Extract the (X, Y) coordinate from the center of the cell holding the provided text.  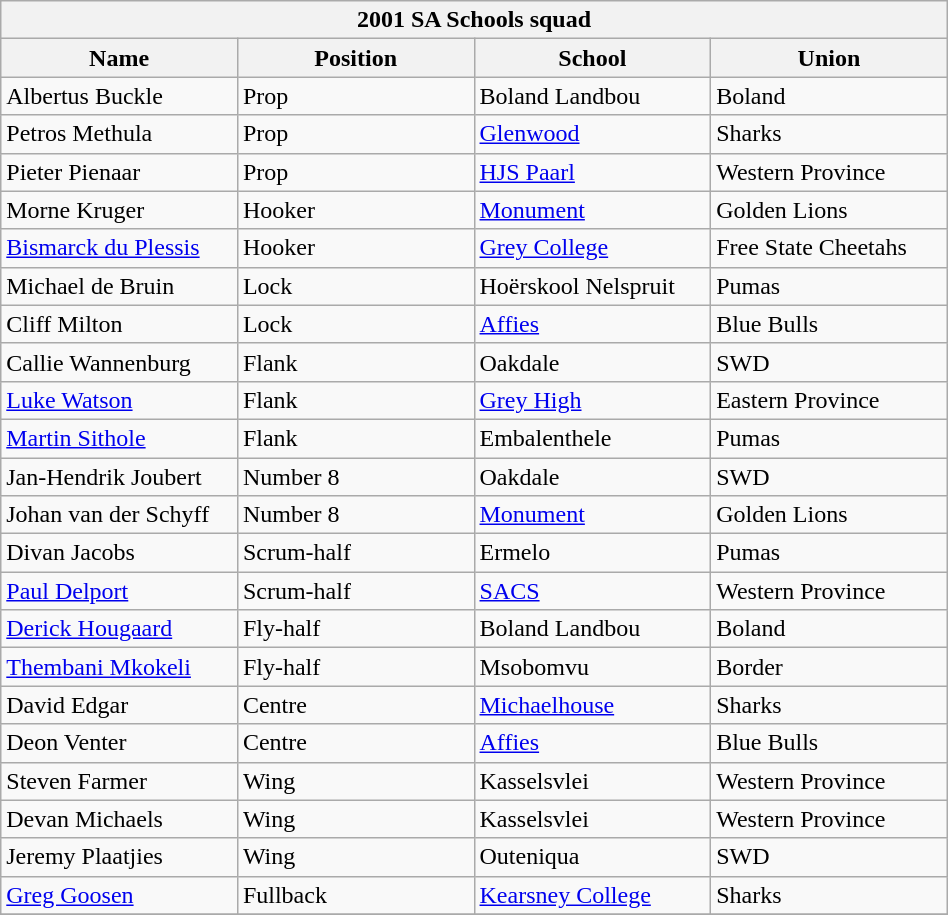
Glenwood (592, 134)
Paul Delport (120, 591)
SACS (592, 591)
Hoërskool Nelspruit (592, 286)
Union (830, 58)
Derick Hougaard (120, 629)
Pieter Pienaar (120, 172)
Cliff Milton (120, 324)
Johan van der Schyff (120, 515)
Morne Kruger (120, 210)
Free State Cheetahs (830, 248)
Eastern Province (830, 400)
Outeniqua (592, 857)
Luke Watson (120, 400)
School (592, 58)
Michaelhouse (592, 705)
Devan Michaels (120, 819)
Callie Wannenburg (120, 362)
Kearsney College (592, 895)
Fullback (356, 895)
Embalenthele (592, 438)
Grey College (592, 248)
Position (356, 58)
Greg Goosen (120, 895)
Bismarck du Plessis (120, 248)
Thembani Mkokeli (120, 667)
Martin Sithole (120, 438)
Grey High (592, 400)
Albertus Buckle (120, 96)
Border (830, 667)
Steven Farmer (120, 781)
Divan Jacobs (120, 553)
David Edgar (120, 705)
Jeremy Plaatjies (120, 857)
HJS Paarl (592, 172)
Deon Venter (120, 743)
Msobomvu (592, 667)
Michael de Bruin (120, 286)
Petros Methula (120, 134)
2001 SA Schools squad (474, 20)
Ermelo (592, 553)
Name (120, 58)
Jan-Hendrik Joubert (120, 477)
